Pinpoint the cell where the given text exists, returning its [x, y] midpoint coordinate. 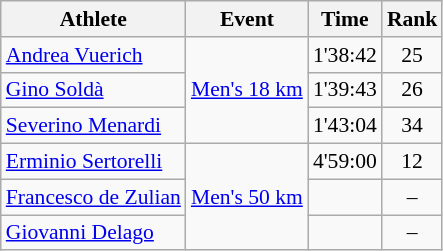
Andrea Vuerich [94, 55]
Event [247, 19]
Francesco de Zulian [94, 197]
12 [412, 162]
Giovanni Delago [94, 233]
Men's 50 km [247, 198]
4'59:00 [345, 162]
Erminio Sertorelli [94, 162]
Gino Soldà [94, 90]
Athlete [94, 19]
34 [412, 126]
1'39:43 [345, 90]
26 [412, 90]
1'38:42 [345, 55]
Rank [412, 19]
Severino Menardi [94, 126]
1'43:04 [345, 126]
Time [345, 19]
25 [412, 55]
Men's 18 km [247, 90]
